Pinpoint the cell where the given text exists, returning its [X, Y] midpoint coordinate. 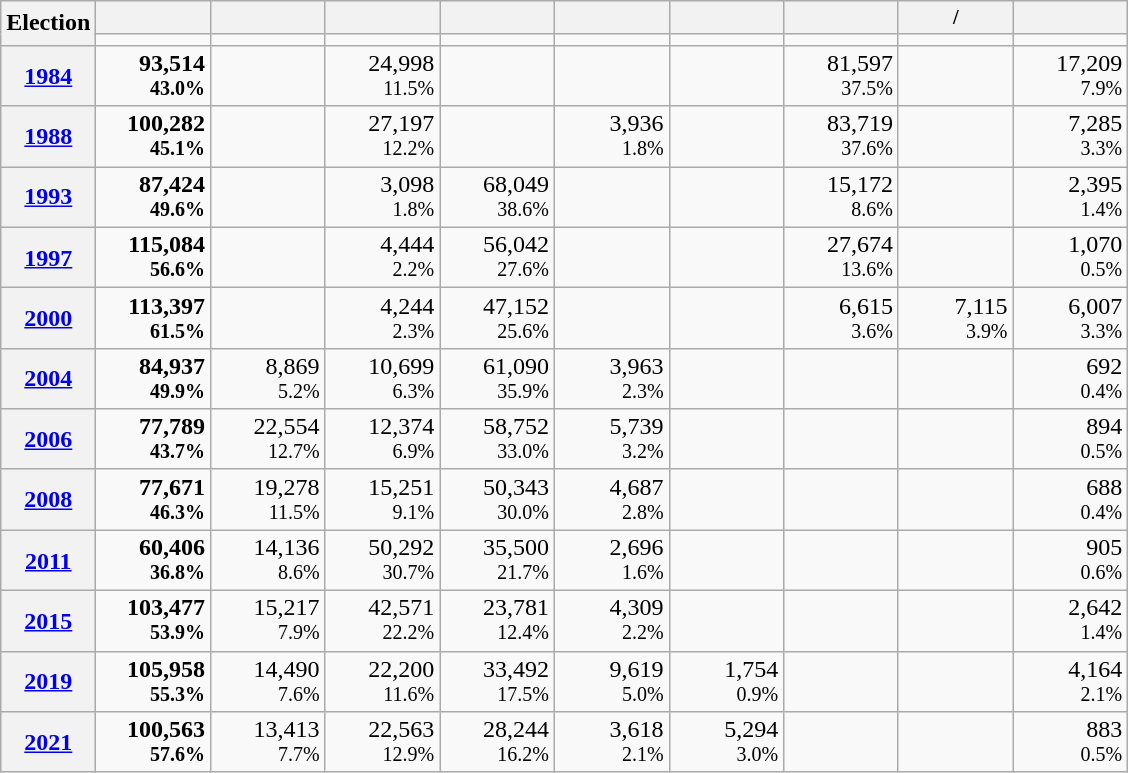
9,6195.0% [612, 682]
/ [956, 18]
19,27811.5% [268, 500]
2,6961.6% [612, 560]
13,4137.7% [268, 742]
6880.4% [1070, 500]
105,95855.3% [154, 682]
14,1368.6% [268, 560]
6,0073.3% [1070, 318]
42,57122.2% [382, 622]
83,71937.6% [842, 136]
4,2442.3% [382, 318]
1997 [48, 258]
3,9632.3% [612, 378]
113,39761.5% [154, 318]
17,2097.9% [1070, 76]
68,04938.6% [498, 198]
4,4442.2% [382, 258]
8940.5% [1070, 440]
60,40636.8% [154, 560]
50,29230.7% [382, 560]
1993 [48, 198]
93,51443.0% [154, 76]
1988 [48, 136]
15,1728.6% [842, 198]
10,6996.3% [382, 378]
7,2853.3% [1070, 136]
35,50021.7% [498, 560]
4,3092.2% [612, 622]
115,08456.6% [154, 258]
58,75233.0% [498, 440]
24,99811.5% [382, 76]
6920.4% [1070, 378]
22,55412.7% [268, 440]
1,0700.5% [1070, 258]
2021 [48, 742]
2011 [48, 560]
27,19712.2% [382, 136]
6,6153.6% [842, 318]
Election [48, 24]
8830.5% [1070, 742]
47,15225.6% [498, 318]
33,49217.5% [498, 682]
12,3746.9% [382, 440]
15,2177.9% [268, 622]
9050.6% [1070, 560]
15,2519.1% [382, 500]
56,04227.6% [498, 258]
2,6421.4% [1070, 622]
7,1153.9% [956, 318]
84,93749.9% [154, 378]
3,9361.8% [612, 136]
5,2943.0% [726, 742]
22,20011.6% [382, 682]
2008 [48, 500]
5,7393.2% [612, 440]
77,78943.7% [154, 440]
2,3951.4% [1070, 198]
28,24416.2% [498, 742]
27,67413.6% [842, 258]
4,1642.1% [1070, 682]
1984 [48, 76]
2019 [48, 682]
14,4907.6% [268, 682]
61,09035.9% [498, 378]
1,7540.9% [726, 682]
3,0981.8% [382, 198]
2004 [48, 378]
22,56312.9% [382, 742]
2015 [48, 622]
100,28245.1% [154, 136]
2000 [48, 318]
50,34330.0% [498, 500]
2006 [48, 440]
103,47753.9% [154, 622]
77,67146.3% [154, 500]
3,6182.1% [612, 742]
87,42449.6% [154, 198]
100,56357.6% [154, 742]
81,59737.5% [842, 76]
8,8695.2% [268, 378]
4,6872.8% [612, 500]
23,78112.4% [498, 622]
